Find where the given text appears and provide that cell's center as (x, y) coordinate. 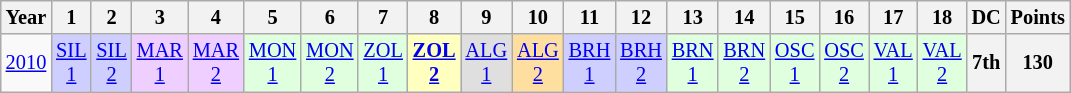
16 (844, 17)
6 (330, 17)
VAL2 (942, 63)
SIL1 (71, 63)
ZOL1 (382, 63)
Year (26, 17)
BRH2 (641, 63)
7 (382, 17)
11 (590, 17)
BRH1 (590, 63)
SIL2 (111, 63)
5 (272, 17)
BRN2 (744, 63)
MON1 (272, 63)
MON2 (330, 63)
ALG1 (486, 63)
2010 (26, 63)
Points (1038, 17)
1 (71, 17)
ALG2 (538, 63)
OSC1 (794, 63)
2 (111, 17)
12 (641, 17)
OSC2 (844, 63)
17 (894, 17)
MAR1 (160, 63)
14 (744, 17)
8 (434, 17)
130 (1038, 63)
MAR2 (216, 63)
7th (986, 63)
4 (216, 17)
DC (986, 17)
BRN1 (693, 63)
ZOL2 (434, 63)
15 (794, 17)
10 (538, 17)
9 (486, 17)
VAL1 (894, 63)
18 (942, 17)
3 (160, 17)
13 (693, 17)
